Capture the cell that displays the provided text and extract its [X, Y] central coordinate. 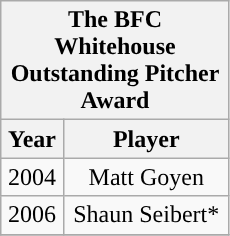
2006 [32, 215]
Year [32, 139]
Shaun Seibert* [146, 215]
2004 [32, 177]
Player [146, 139]
Matt Goyen [146, 177]
The BFC Whitehouse Outstanding Pitcher Award [116, 60]
